Return the (X, Y) coordinate for the center point of the cell that contains the specified text.  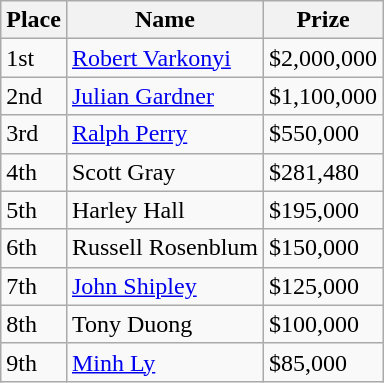
4th (34, 172)
2nd (34, 96)
Prize (324, 20)
7th (34, 286)
$100,000 (324, 324)
6th (34, 248)
Minh Ly (164, 362)
$195,000 (324, 210)
Ralph Perry (164, 134)
$150,000 (324, 248)
Julian Gardner (164, 96)
$85,000 (324, 362)
$281,480 (324, 172)
Harley Hall (164, 210)
Tony Duong (164, 324)
Robert Varkonyi (164, 58)
Scott Gray (164, 172)
Name (164, 20)
$1,100,000 (324, 96)
8th (34, 324)
3rd (34, 134)
Place (34, 20)
$125,000 (324, 286)
$2,000,000 (324, 58)
$550,000 (324, 134)
1st (34, 58)
John Shipley (164, 286)
9th (34, 362)
Russell Rosenblum (164, 248)
5th (34, 210)
